Capture the cell that displays the provided text and extract its [x, y] central coordinate. 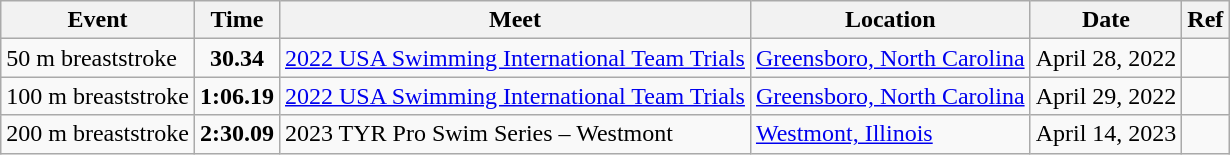
Westmont, Illinois [890, 134]
Ref [1206, 20]
200 m breaststroke [98, 134]
2023 TYR Pro Swim Series – Westmont [514, 134]
April 28, 2022 [1106, 58]
April 29, 2022 [1106, 96]
Event [98, 20]
1:06.19 [236, 96]
Date [1106, 20]
April 14, 2023 [1106, 134]
Time [236, 20]
50 m breaststroke [98, 58]
Meet [514, 20]
2:30.09 [236, 134]
100 m breaststroke [98, 96]
30.34 [236, 58]
Location [890, 20]
